Determine the [x, y] coordinate at the center of the cell enclosing the given text.  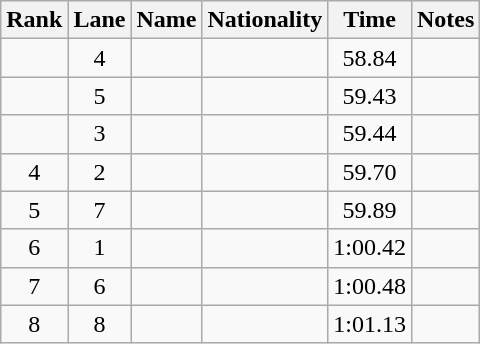
Name [166, 20]
1:00.42 [370, 248]
Lane [100, 20]
Rank [34, 20]
59.43 [370, 96]
Time [370, 20]
59.70 [370, 172]
Notes [445, 20]
2 [100, 172]
1 [100, 248]
59.89 [370, 210]
1:01.13 [370, 324]
1:00.48 [370, 286]
Nationality [265, 20]
59.44 [370, 134]
58.84 [370, 58]
3 [100, 134]
